Provide the (X, Y) coordinate of the cell's center where the given text is located.  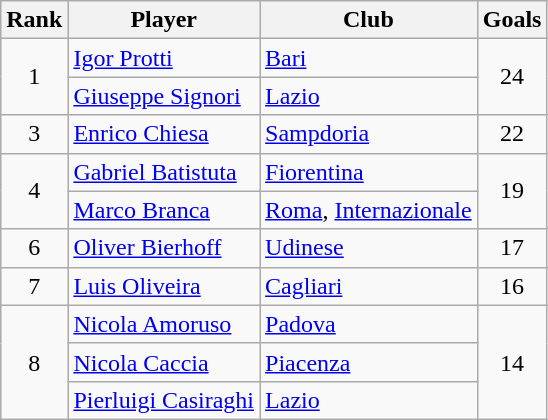
Bari (369, 58)
Luis Oliveira (164, 286)
Gabriel Batistuta (164, 172)
Nicola Caccia (164, 362)
Giuseppe Signori (164, 96)
Oliver Bierhoff (164, 248)
Player (164, 20)
6 (34, 248)
Sampdoria (369, 134)
1 (34, 77)
Pierluigi Casiraghi (164, 400)
19 (512, 191)
4 (34, 191)
Goals (512, 20)
Piacenza (369, 362)
Cagliari (369, 286)
Enrico Chiesa (164, 134)
8 (34, 362)
17 (512, 248)
Rank (34, 20)
Fiorentina (369, 172)
3 (34, 134)
Marco Branca (164, 210)
22 (512, 134)
Igor Protti (164, 58)
16 (512, 286)
24 (512, 77)
14 (512, 362)
7 (34, 286)
Roma, Internazionale (369, 210)
Club (369, 20)
Nicola Amoruso (164, 324)
Udinese (369, 248)
Padova (369, 324)
